Detect which cell encompasses the target text, then output its [X, Y] center coordinate. 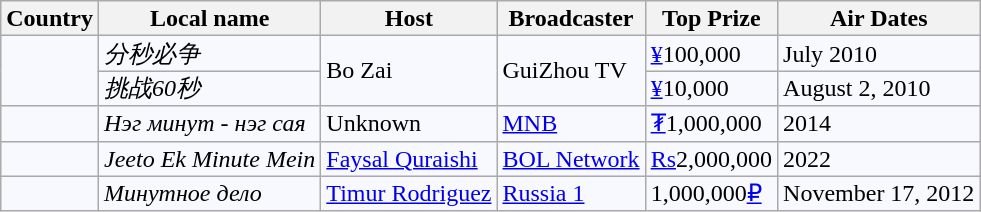
Host [409, 18]
Bo Zai [409, 71]
November 17, 2012 [879, 194]
Faysal Quraishi [409, 158]
Russia 1 [571, 194]
¥100,000 [711, 54]
Air Dates [879, 18]
₮1,000,000 [711, 124]
2014 [879, 124]
Local name [209, 18]
July 2010 [879, 54]
Нэг минут - нэг сая [209, 124]
Unknown [409, 124]
¥10,000 [711, 88]
Top Prize [711, 18]
GuiZhou TV [571, 71]
Timur Rodriguez [409, 194]
挑战60秒 [209, 88]
Rs2,000,000 [711, 158]
August 2, 2010 [879, 88]
1,000,000₽ [711, 194]
MNB [571, 124]
Jeeto Ek Minute Mein [209, 158]
Минутное дело [209, 194]
Country [50, 18]
Broadcaster [571, 18]
BOL Network [571, 158]
分秒必争 [209, 54]
2022 [879, 158]
